Scan for the cell matching the given text and deliver its [X, Y] coordinate at center. 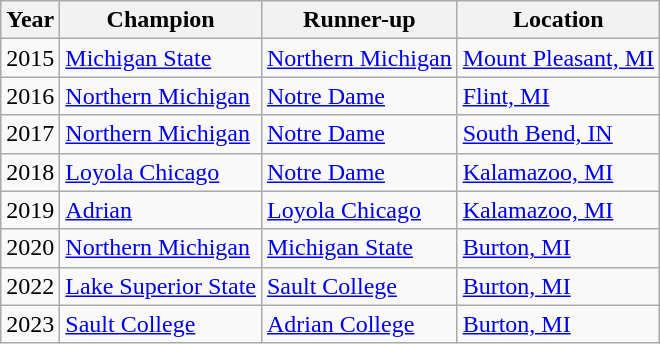
Runner-up [359, 20]
2015 [30, 58]
2019 [30, 210]
Mount Pleasant, MI [558, 58]
Adrian [161, 210]
Location [558, 20]
Flint, MI [558, 96]
2023 [30, 324]
2017 [30, 134]
Lake Superior State [161, 286]
Champion [161, 20]
2018 [30, 172]
Adrian College [359, 324]
Year [30, 20]
2020 [30, 248]
2022 [30, 286]
2016 [30, 96]
South Bend, IN [558, 134]
